For the text-containing cell, return its midpoint in (x, y) coordinate format. 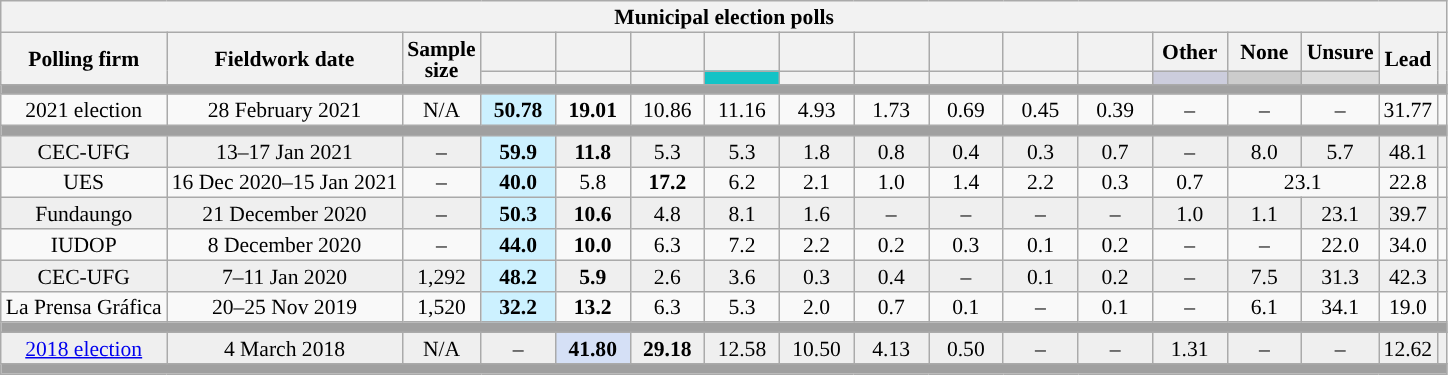
None (1264, 52)
41.80 (592, 348)
0.8 (892, 152)
50.78 (518, 110)
39.7 (1408, 214)
2018 election (84, 348)
Samplesize (441, 58)
7.2 (742, 244)
20–25 Nov 2019 (285, 306)
11.16 (742, 110)
48.1 (1408, 152)
6.1 (1264, 306)
5.8 (592, 182)
50.3 (518, 214)
2.6 (668, 276)
0.50 (966, 348)
Unsure (1340, 52)
3.6 (742, 276)
34.1 (1340, 306)
2.0 (816, 306)
8.1 (742, 214)
10.86 (668, 110)
32.2 (518, 306)
13–17 Jan 2021 (285, 152)
4.93 (816, 110)
34.0 (1408, 244)
19.01 (592, 110)
7.5 (1264, 276)
6.2 (742, 182)
0.39 (1116, 110)
1.4 (966, 182)
12.62 (1408, 348)
4.13 (892, 348)
7–11 Jan 2020 (285, 276)
31.3 (1340, 276)
1.8 (816, 152)
8 December 2020 (285, 244)
28 February 2021 (285, 110)
Fundaungo (84, 214)
29.18 (668, 348)
31.77 (1408, 110)
12.58 (742, 348)
Polling firm (84, 58)
Lead (1408, 58)
4 March 2018 (285, 348)
10.0 (592, 244)
Other (1190, 52)
1,292 (441, 276)
Fieldwork date (285, 58)
1.31 (1190, 348)
4.8 (668, 214)
13.2 (592, 306)
48.2 (518, 276)
1,520 (441, 306)
21 December 2020 (285, 214)
Municipal election polls (724, 16)
2.1 (816, 182)
1.1 (1264, 214)
22.8 (1408, 182)
0.45 (1040, 110)
40.0 (518, 182)
59.9 (518, 152)
La Prensa Gráfica (84, 306)
17.2 (668, 182)
2021 election (84, 110)
16 Dec 2020–15 Jan 2021 (285, 182)
19.0 (1408, 306)
0.69 (966, 110)
5.7 (1340, 152)
8.0 (1264, 152)
1.73 (892, 110)
42.3 (1408, 276)
UES (84, 182)
44.0 (518, 244)
10.6 (592, 214)
5.9 (592, 276)
IUDOP (84, 244)
22.0 (1340, 244)
11.8 (592, 152)
1.6 (816, 214)
10.50 (816, 348)
